Extract the [x, y] coordinate from the center of the cell holding the provided text.  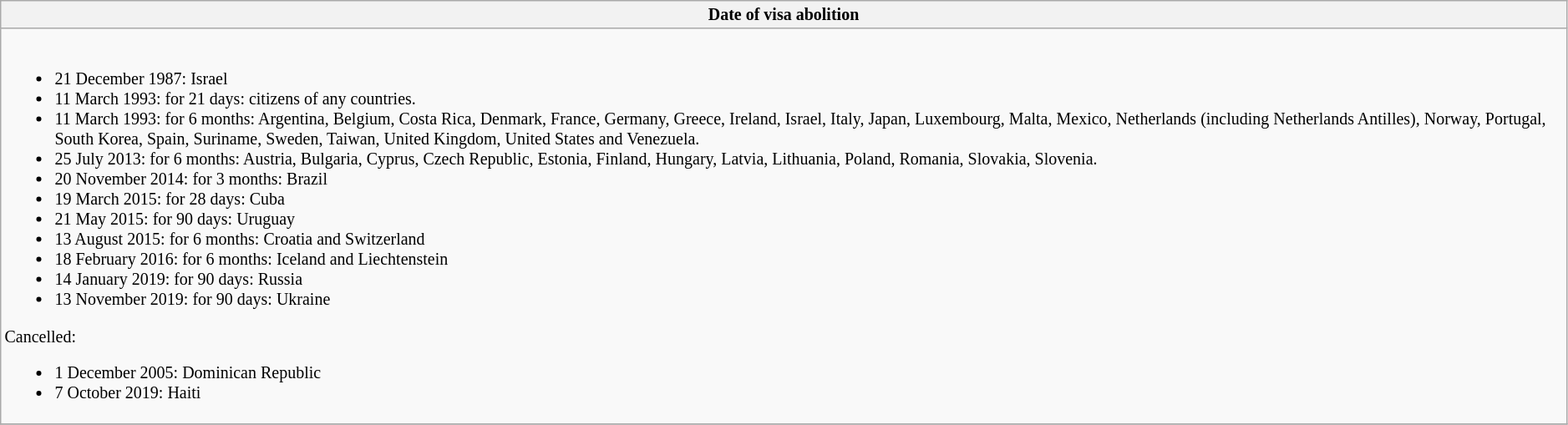
Date of visa abolition [784, 15]
